From the cell containing the given text, extract its center point as [X, Y] coordinate. 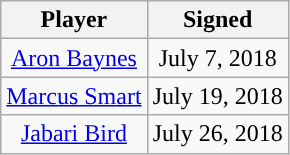
Signed [218, 20]
Aron Baynes [74, 58]
Marcus Smart [74, 96]
July 7, 2018 [218, 58]
July 19, 2018 [218, 96]
Player [74, 20]
Jabari Bird [74, 134]
July 26, 2018 [218, 134]
